Determine the [x, y] coordinate at the center of the cell enclosing the given text.  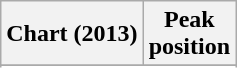
Chart (2013) [72, 34]
Peakposition [189, 34]
